Capture the cell that displays the provided text and extract its (X, Y) central coordinate. 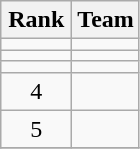
4 (36, 91)
Team (106, 20)
Rank (36, 20)
5 (36, 129)
